Capture the cell that displays the provided text and extract its (X, Y) central coordinate. 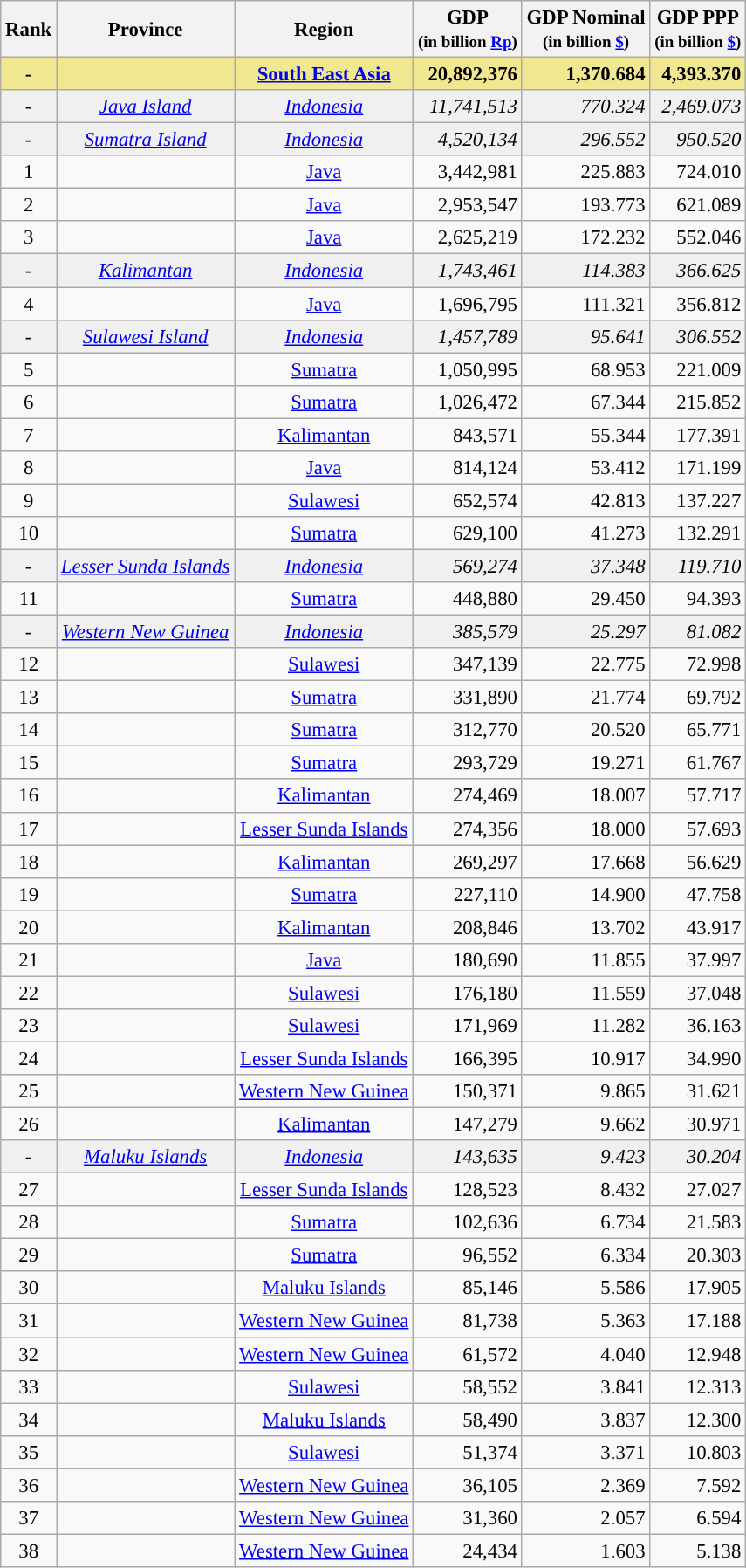
18.007 (586, 796)
81.082 (698, 632)
12.313 (698, 1386)
9.423 (586, 1157)
5 (29, 369)
128,523 (468, 1190)
36.163 (698, 1026)
150,371 (468, 1091)
11 (29, 599)
312,770 (468, 730)
61,572 (468, 1354)
3.371 (586, 1452)
21.583 (698, 1222)
10 (29, 533)
58,490 (468, 1420)
4,520,134 (468, 140)
23 (29, 1026)
366.625 (698, 271)
22 (29, 993)
8.432 (586, 1190)
20.520 (586, 730)
26 (29, 1124)
1.603 (586, 1551)
724.010 (698, 172)
11,741,513 (468, 107)
94.393 (698, 599)
69.792 (698, 698)
95.641 (586, 336)
3,442,981 (468, 172)
14 (29, 730)
177.391 (698, 435)
38 (29, 1551)
32 (29, 1354)
132.291 (698, 533)
20 (29, 927)
65.771 (698, 730)
4.040 (586, 1354)
27 (29, 1190)
221.009 (698, 369)
Rank (29, 30)
18 (29, 862)
147,279 (468, 1124)
137.227 (698, 500)
143,635 (468, 1157)
2 (29, 205)
Java Island (146, 107)
67.344 (586, 402)
96,552 (468, 1255)
180,690 (468, 960)
36,105 (468, 1485)
2.057 (586, 1518)
296.552 (586, 140)
227,110 (468, 894)
8 (29, 468)
331,890 (468, 698)
72.998 (698, 664)
37.348 (586, 566)
20.303 (698, 1255)
Sulawesi Island (146, 336)
1,696,795 (468, 304)
1,050,995 (468, 369)
31 (29, 1321)
7.592 (698, 1485)
15 (29, 763)
34.990 (698, 1058)
18.000 (586, 829)
34 (29, 1420)
171,969 (468, 1026)
269,297 (468, 862)
166,395 (468, 1058)
119.710 (698, 566)
11.282 (586, 1026)
South East Asia (325, 74)
172.232 (586, 238)
17.668 (586, 862)
171.199 (698, 468)
215.852 (698, 402)
950.520 (698, 140)
225.883 (586, 172)
GDP(in billion Rp) (468, 30)
13 (29, 698)
448,880 (468, 599)
55.344 (586, 435)
Sumatra Island (146, 140)
9.865 (586, 1091)
GDP PPP(in billion $) (698, 30)
9.662 (586, 1124)
274,356 (468, 829)
6 (29, 402)
629,100 (468, 533)
22.775 (586, 664)
552.046 (698, 238)
356.812 (698, 304)
843,571 (468, 435)
47.758 (698, 894)
19 (29, 894)
37.997 (698, 960)
111.321 (586, 304)
274,469 (468, 796)
17 (29, 829)
652,574 (468, 500)
35 (29, 1452)
2,625,219 (468, 238)
12 (29, 664)
25 (29, 1091)
770.324 (586, 107)
114.383 (586, 271)
31,360 (468, 1518)
3.841 (586, 1386)
29.450 (586, 599)
68.953 (586, 369)
5.138 (698, 1551)
16 (29, 796)
385,579 (468, 632)
30.204 (698, 1157)
53.412 (586, 468)
20,892,376 (468, 74)
42.813 (586, 500)
3 (29, 238)
58,552 (468, 1386)
30 (29, 1288)
208,846 (468, 927)
3.837 (586, 1420)
24 (29, 1058)
11.855 (586, 960)
2,953,547 (468, 205)
17.188 (698, 1321)
11.559 (586, 993)
14.900 (586, 894)
7 (29, 435)
13.702 (586, 927)
28 (29, 1222)
1,457,789 (468, 336)
5.363 (586, 1321)
621.089 (698, 205)
5.586 (586, 1288)
1,370.684 (586, 74)
306.552 (698, 336)
21.774 (586, 698)
10.803 (698, 1452)
176,180 (468, 993)
814,124 (468, 468)
27.027 (698, 1190)
569,274 (468, 566)
31.621 (698, 1091)
Region (325, 30)
57.717 (698, 796)
29 (29, 1255)
25.297 (586, 632)
193.773 (586, 205)
Province (146, 30)
51,374 (468, 1452)
2,469.073 (698, 107)
81,738 (468, 1321)
30.971 (698, 1124)
293,729 (468, 763)
24,434 (468, 1551)
43.917 (698, 927)
GDP Nominal(in billion $) (586, 30)
12.300 (698, 1420)
6.594 (698, 1518)
85,146 (468, 1288)
33 (29, 1386)
1 (29, 172)
4 (29, 304)
19.271 (586, 763)
9 (29, 500)
41.273 (586, 533)
2.369 (586, 1485)
1,026,472 (468, 402)
57.693 (698, 829)
4,393.370 (698, 74)
61.767 (698, 763)
37 (29, 1518)
12.948 (698, 1354)
6.334 (586, 1255)
21 (29, 960)
6.734 (586, 1222)
56.629 (698, 862)
10.917 (586, 1058)
102,636 (468, 1222)
37.048 (698, 993)
1,743,461 (468, 271)
17.905 (698, 1288)
36 (29, 1485)
347,139 (468, 664)
